From the cell containing the given text, extract its center point as [x, y] coordinate. 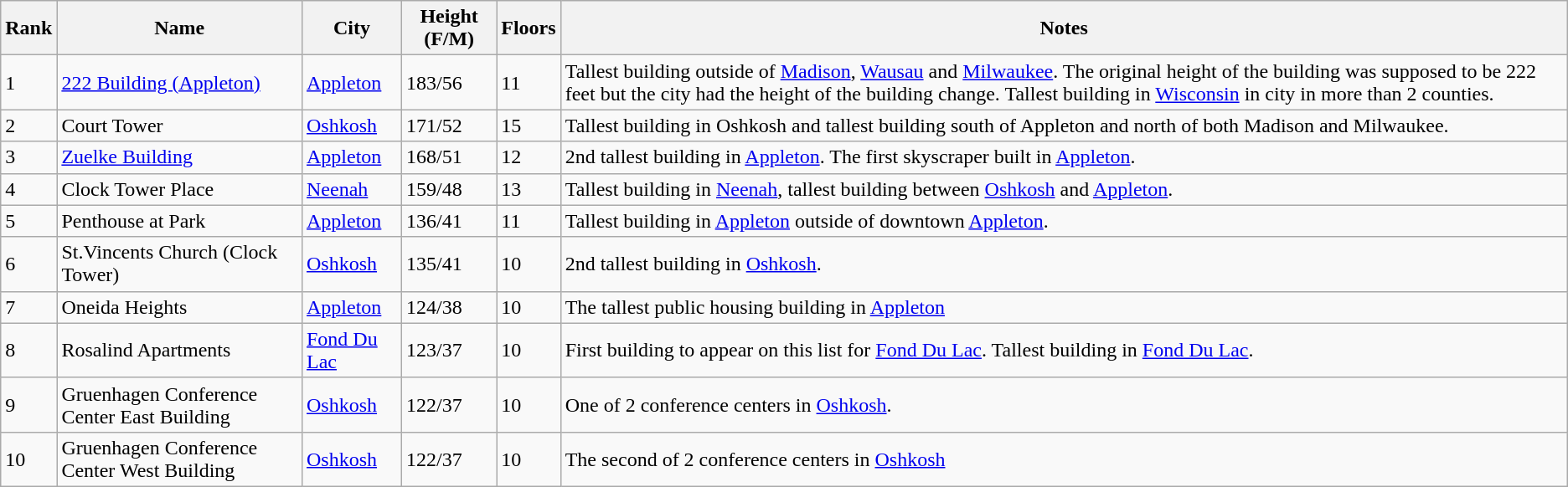
Gruenhagen Conference Center East Building [179, 405]
Rank [28, 28]
Name [179, 28]
4 [28, 189]
First building to appear on this list for Fond Du Lac. Tallest building in Fond Du Lac. [1064, 350]
Notes [1064, 28]
13 [529, 189]
7 [28, 307]
168/51 [449, 157]
2nd tallest building in Oshkosh. [1064, 264]
123/37 [449, 350]
5 [28, 221]
Fond Du Lac [352, 350]
Court Tower [179, 126]
135/41 [449, 264]
1 [28, 82]
Rosalind Apartments [179, 350]
222 Building (Appleton) [179, 82]
159/48 [449, 189]
Zuelke Building [179, 157]
124/38 [449, 307]
Tallest building in Oshkosh and tallest building south of Appleton and north of both Madison and Milwaukee. [1064, 126]
Clock Tower Place [179, 189]
Tallest building in Neenah, tallest building between Oshkosh and Appleton. [1064, 189]
Neenah [352, 189]
Tallest building in Appleton outside of downtown Appleton. [1064, 221]
One of 2 conference centers in Oshkosh. [1064, 405]
Height (F/M) [449, 28]
171/52 [449, 126]
St.Vincents Church (Clock Tower) [179, 264]
3 [28, 157]
9 [28, 405]
136/41 [449, 221]
6 [28, 264]
The second of 2 conference centers in Oshkosh [1064, 459]
12 [529, 157]
Oneida Heights [179, 307]
Floors [529, 28]
2 [28, 126]
15 [529, 126]
Penthouse at Park [179, 221]
183/56 [449, 82]
The tallest public housing building in Appleton [1064, 307]
City [352, 28]
2nd tallest building in Appleton. The first skyscraper built in Appleton. [1064, 157]
Gruenhagen Conference Center West Building [179, 459]
8 [28, 350]
